From the cell containing the given text, extract its center point as (X, Y) coordinate. 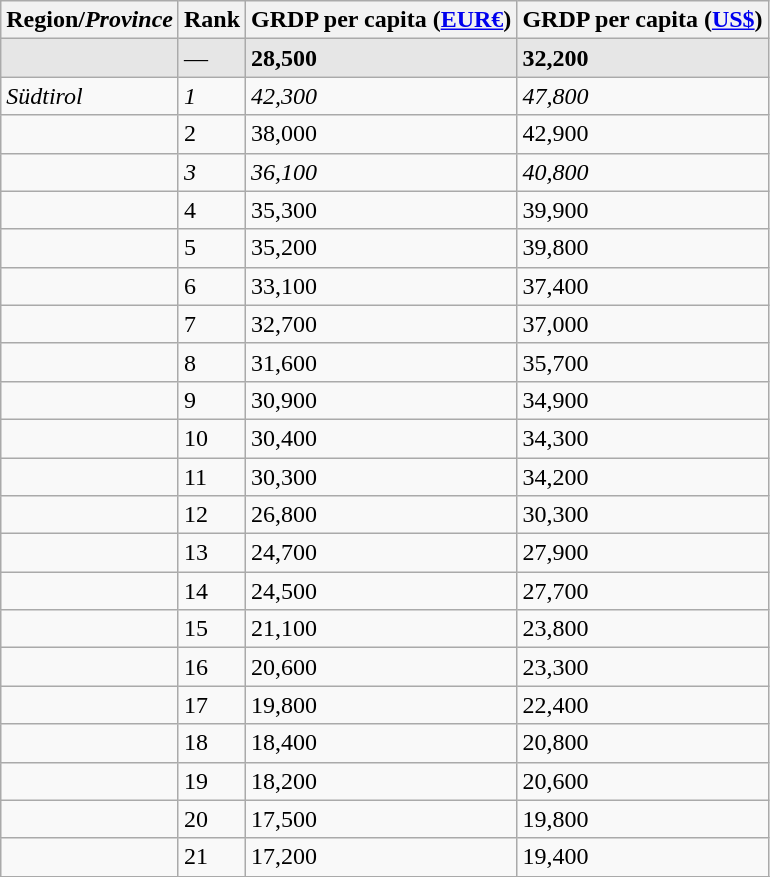
27,900 (642, 553)
37,400 (642, 286)
32,700 (382, 324)
42,300 (382, 96)
3 (212, 172)
18,200 (382, 781)
36,100 (382, 172)
30,900 (382, 400)
31,600 (382, 362)
23,300 (642, 667)
33,100 (382, 286)
14 (212, 591)
10 (212, 438)
Rank (212, 20)
9 (212, 400)
GRDP per capita (US$) (642, 20)
30,400 (382, 438)
— (212, 58)
20 (212, 819)
28,500 (382, 58)
17 (212, 705)
42,900 (642, 134)
18 (212, 743)
22,400 (642, 705)
11 (212, 477)
35,700 (642, 362)
35,300 (382, 210)
Region/Province (90, 20)
19 (212, 781)
15 (212, 629)
19,400 (642, 857)
38,000 (382, 134)
20,800 (642, 743)
37,000 (642, 324)
5 (212, 248)
34,900 (642, 400)
39,800 (642, 248)
47,800 (642, 96)
4 (212, 210)
8 (212, 362)
34,200 (642, 477)
18,400 (382, 743)
21 (212, 857)
40,800 (642, 172)
GRDP per capita (EUR€) (382, 20)
24,500 (382, 591)
1 (212, 96)
2 (212, 134)
17,500 (382, 819)
16 (212, 667)
6 (212, 286)
17,200 (382, 857)
32,200 (642, 58)
Südtirol (90, 96)
13 (212, 553)
26,800 (382, 515)
39,900 (642, 210)
12 (212, 515)
24,700 (382, 553)
21,100 (382, 629)
23,800 (642, 629)
27,700 (642, 591)
35,200 (382, 248)
34,300 (642, 438)
7 (212, 324)
